Search for the cell housing the specified text and yield its [x, y] center coordinate. 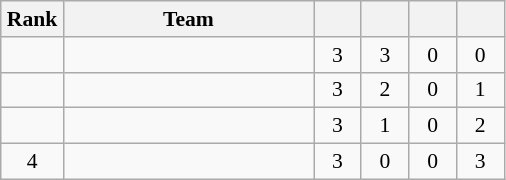
Team [188, 19]
Rank [32, 19]
4 [32, 162]
